Detect which cell encompasses the target text, then output its [X, Y] center coordinate. 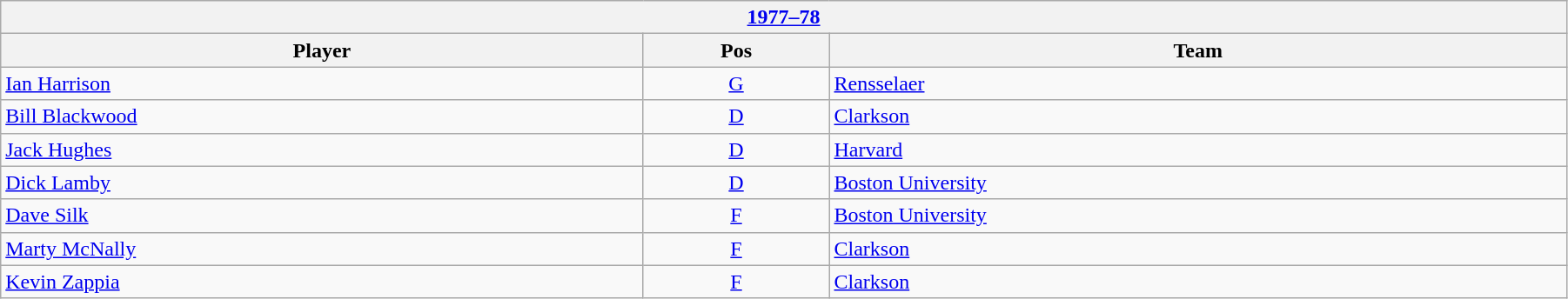
Kevin Zappia [322, 282]
1977–78 [784, 17]
Dick Lamby [322, 183]
Rensselaer [1197, 83]
Team [1197, 50]
Marty McNally [322, 249]
Bill Blackwood [322, 116]
Player [322, 50]
Pos [736, 50]
Harvard [1197, 149]
Ian Harrison [322, 83]
Jack Hughes [322, 149]
Dave Silk [322, 216]
G [736, 83]
